Search for the cell housing the specified text and yield its [x, y] center coordinate. 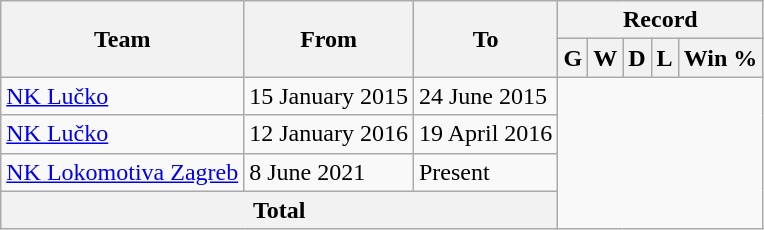
Win % [720, 58]
Record [660, 20]
8 June 2021 [329, 172]
D [637, 58]
Total [280, 210]
24 June 2015 [485, 96]
15 January 2015 [329, 96]
L [664, 58]
W [606, 58]
19 April 2016 [485, 134]
NK Lokomotiva Zagreb [122, 172]
G [573, 58]
Team [122, 39]
From [329, 39]
To [485, 39]
Present [485, 172]
12 January 2016 [329, 134]
